Identify which cell holds the provided text, then report its [x, y] central coordinate. 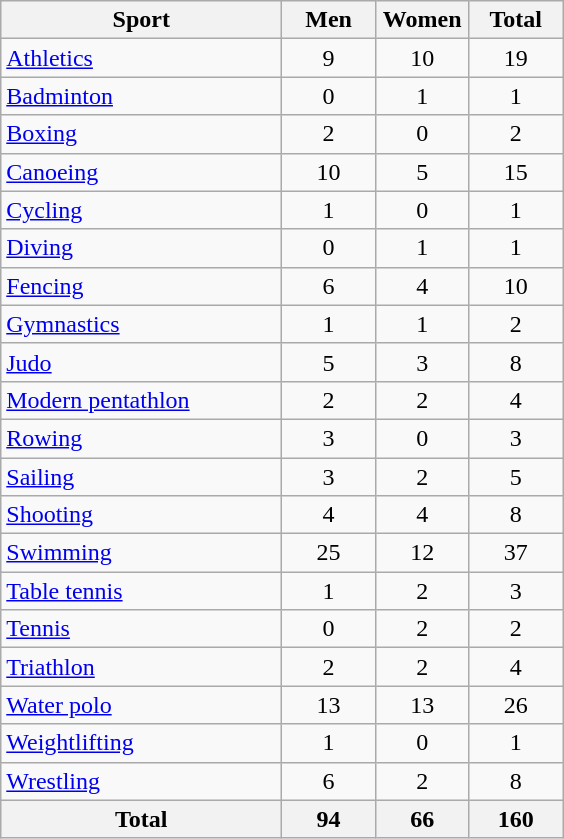
Fencing [142, 286]
Wrestling [142, 781]
Rowing [142, 438]
160 [516, 819]
Tennis [142, 629]
Judo [142, 362]
Boxing [142, 134]
Table tennis [142, 591]
9 [329, 58]
Gymnastics [142, 324]
Men [329, 20]
Canoeing [142, 172]
37 [516, 553]
Sport [142, 20]
66 [422, 819]
Cycling [142, 210]
26 [516, 705]
Badminton [142, 96]
Swimming [142, 553]
12 [422, 553]
Modern pentathlon [142, 400]
Weightlifting [142, 743]
15 [516, 172]
94 [329, 819]
Shooting [142, 515]
Sailing [142, 477]
Water polo [142, 705]
Diving [142, 248]
Triathlon [142, 667]
25 [329, 553]
19 [516, 58]
Women [422, 20]
Athletics [142, 58]
